Identify which cell holds the provided text, then report its (X, Y) central coordinate. 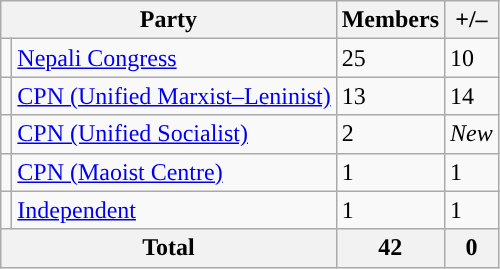
14 (472, 96)
CPN (Unified Socialist) (174, 134)
Party (168, 20)
Total (168, 248)
New (472, 134)
Independent (174, 210)
2 (390, 134)
13 (390, 96)
Members (390, 20)
CPN (Maoist Centre) (174, 172)
25 (390, 58)
42 (390, 248)
Nepali Congress (174, 58)
0 (472, 248)
+/– (472, 20)
10 (472, 58)
CPN (Unified Marxist–Leninist) (174, 96)
